From the cell containing the given text, extract its center point as (X, Y) coordinate. 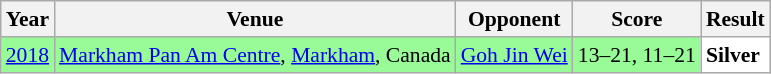
Score (637, 19)
Opponent (514, 19)
2018 (28, 55)
Venue (255, 19)
13–21, 11–21 (637, 55)
Year (28, 19)
Silver (736, 55)
Markham Pan Am Centre, Markham, Canada (255, 55)
Goh Jin Wei (514, 55)
Result (736, 19)
